Capture the cell that displays the provided text and extract its [x, y] central coordinate. 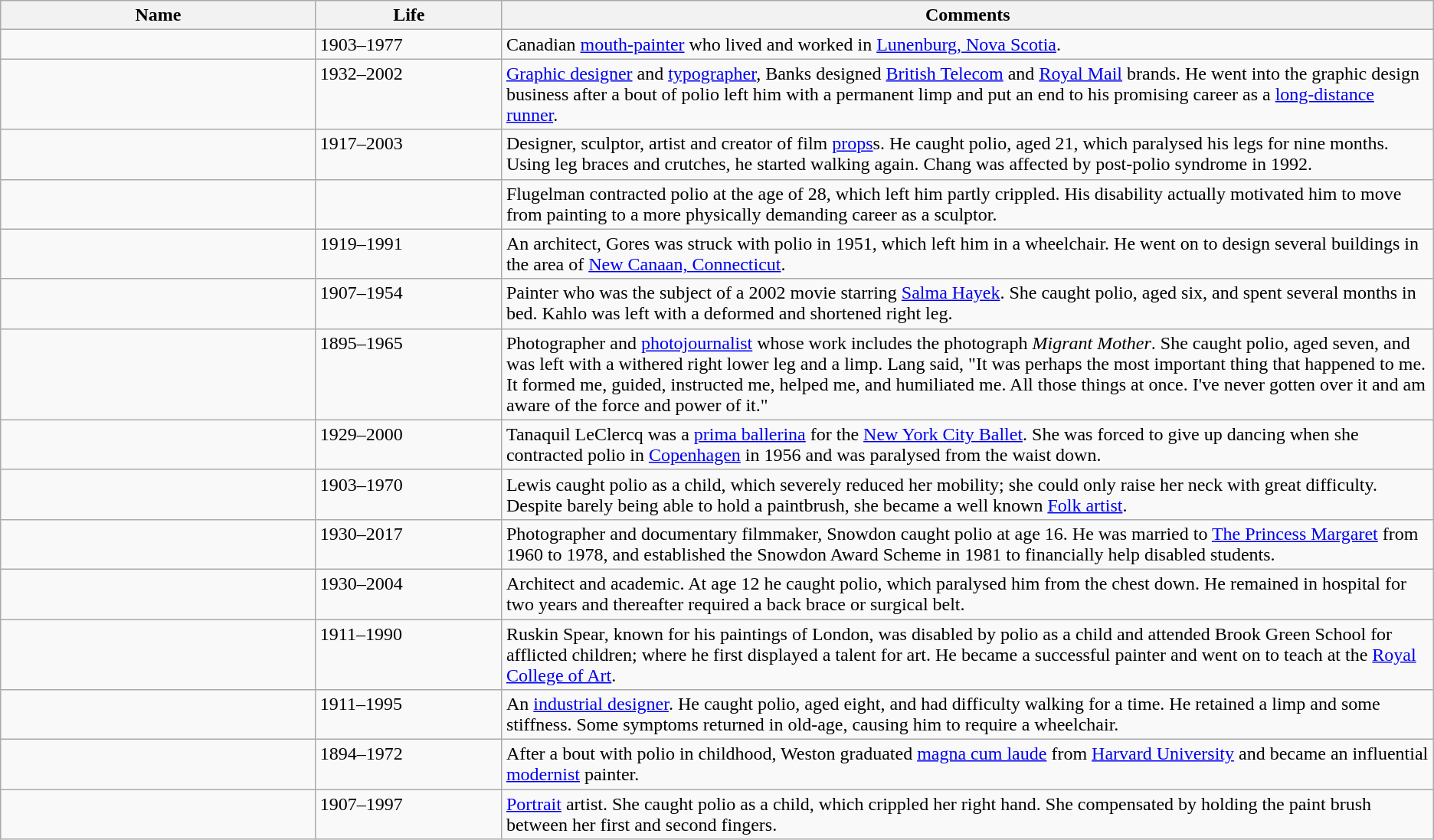
1894–1972 [409, 764]
Canadian mouth-painter who lived and worked in Lunenburg, Nova Scotia. [967, 44]
1895–1965 [409, 374]
1917–2003 [409, 155]
1907–1954 [409, 303]
Life [409, 15]
1911–1995 [409, 715]
1930–2004 [409, 594]
1930–2017 [409, 544]
Comments [967, 15]
1929–2000 [409, 444]
1932–2002 [409, 94]
1907–1997 [409, 815]
1911–1990 [409, 654]
1903–1977 [409, 44]
Name [158, 15]
1903–1970 [409, 495]
1919–1991 [409, 254]
After a bout with polio in childhood, Weston graduated magna cum laude from Harvard University and became an influential modernist painter. [967, 764]
